Extract the (x, y) coordinate from the center of the cell holding the provided text.  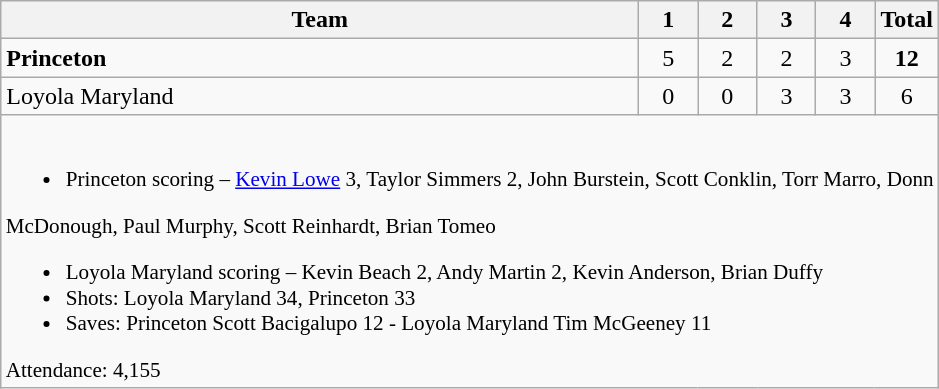
Princeton (320, 58)
5 (668, 58)
1 (668, 20)
Total (907, 20)
Team (320, 20)
6 (907, 96)
4 (846, 20)
12 (907, 58)
Loyola Maryland (320, 96)
